Return (x, y) of the center of cell containing provided text 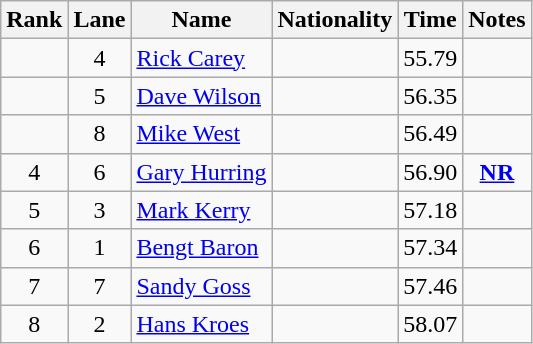
Nationality (335, 20)
56.35 (430, 96)
Gary Hurring (202, 172)
57.46 (430, 286)
Mark Kerry (202, 210)
56.49 (430, 134)
Time (430, 20)
Dave Wilson (202, 96)
55.79 (430, 58)
Sandy Goss (202, 286)
1 (100, 248)
Rank (34, 20)
56.90 (430, 172)
Bengt Baron (202, 248)
57.18 (430, 210)
Notes (497, 20)
Name (202, 20)
58.07 (430, 324)
Hans Kroes (202, 324)
Mike West (202, 134)
3 (100, 210)
NR (497, 172)
Lane (100, 20)
2 (100, 324)
57.34 (430, 248)
Rick Carey (202, 58)
